Find where the given text appears and provide that cell's center as [X, Y] coordinate. 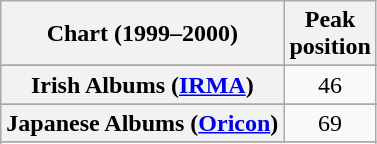
Irish Albums (IRMA) [142, 85]
46 [330, 85]
Chart (1999–2000) [142, 34]
Peakposition [330, 34]
Japanese Albums (Oricon) [142, 123]
69 [330, 123]
